Scan for the cell matching the given text and deliver its (x, y) coordinate at center. 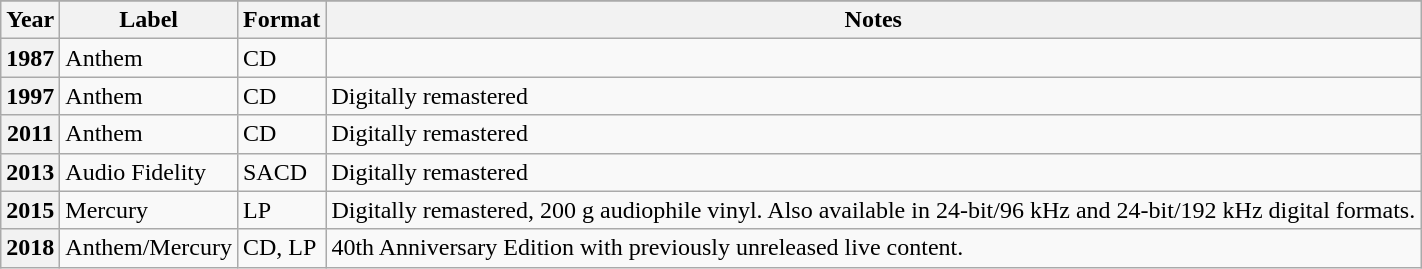
Mercury (149, 210)
2018 (30, 248)
CD, LP (281, 248)
Format (281, 20)
SACD (281, 172)
40th Anniversary Edition with previously unreleased live content. (874, 248)
Audio Fidelity (149, 172)
2015 (30, 210)
Notes (874, 20)
1987 (30, 58)
Anthem/Mercury (149, 248)
2013 (30, 172)
1997 (30, 96)
Label (149, 20)
2011 (30, 134)
LP (281, 210)
Year (30, 20)
Digitally remastered, 200 g audiophile vinyl. Also available in 24-bit/96 kHz and 24-bit/192 kHz digital formats. (874, 210)
